Provide the (x, y) coordinate of the cell's center where the given text is located.  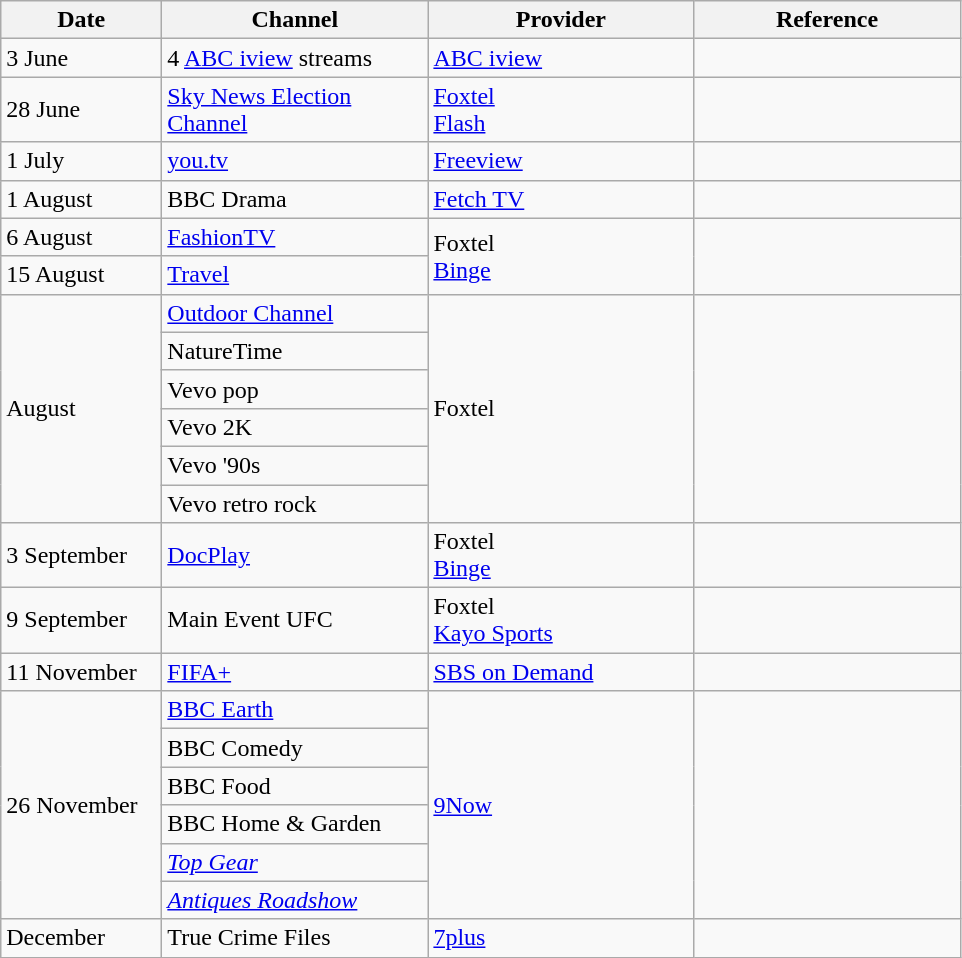
Reference (827, 20)
True Crime Files (295, 938)
ABC iview (561, 58)
Vevo 2K (295, 427)
NatureTime (295, 351)
Fetch TV (561, 199)
Channel (295, 20)
Top Gear (295, 862)
Main Event UFC (295, 620)
BBC Comedy (295, 748)
3 September (82, 556)
FoxtelFlash (561, 110)
BBC Drama (295, 199)
FIFA+ (295, 672)
11 November (82, 672)
SBS on Demand (561, 672)
Freeview (561, 161)
BBC Home & Garden (295, 824)
1 August (82, 199)
FashionTV (295, 237)
Sky News Election Channel (295, 110)
FoxtelKayo Sports (561, 620)
BBC Earth (295, 710)
you.tv (295, 161)
Foxtel (561, 408)
28 June (82, 110)
Travel (295, 275)
4 ABC iview streams (295, 58)
December (82, 938)
15 August (82, 275)
BBC Food (295, 786)
26 November (82, 805)
Vevo pop (295, 389)
Outdoor Channel (295, 313)
Vevo retro rock (295, 503)
Provider (561, 20)
6 August (82, 237)
DocPlay (295, 556)
7plus (561, 938)
Antiques Roadshow (295, 900)
9Now (561, 805)
August (82, 408)
9 September (82, 620)
Vevo '90s (295, 465)
Date (82, 20)
3 June (82, 58)
1 July (82, 161)
